Find where the given text appears and provide that cell's center as [X, Y] coordinate. 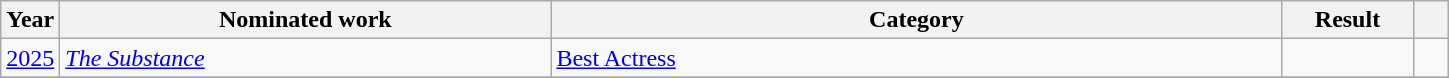
Nominated work [306, 20]
Result [1348, 20]
Best Actress [916, 58]
2025 [30, 58]
Category [916, 20]
The Substance [306, 58]
Year [30, 20]
